Capture the cell that displays the provided text and extract its [x, y] central coordinate. 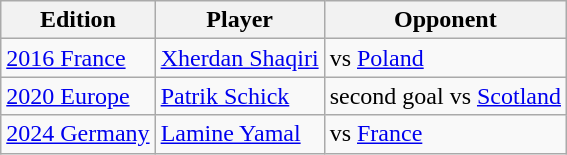
Xherdan Shaqiri [240, 58]
Opponent [445, 20]
vs France [445, 134]
2024 Germany [78, 134]
Player [240, 20]
Patrik Schick [240, 96]
Lamine Yamal [240, 134]
second goal vs Scotland [445, 96]
2016 France [78, 58]
vs Poland [445, 58]
2020 Europe [78, 96]
Edition [78, 20]
